Search for the cell housing the specified text and yield its (x, y) center coordinate. 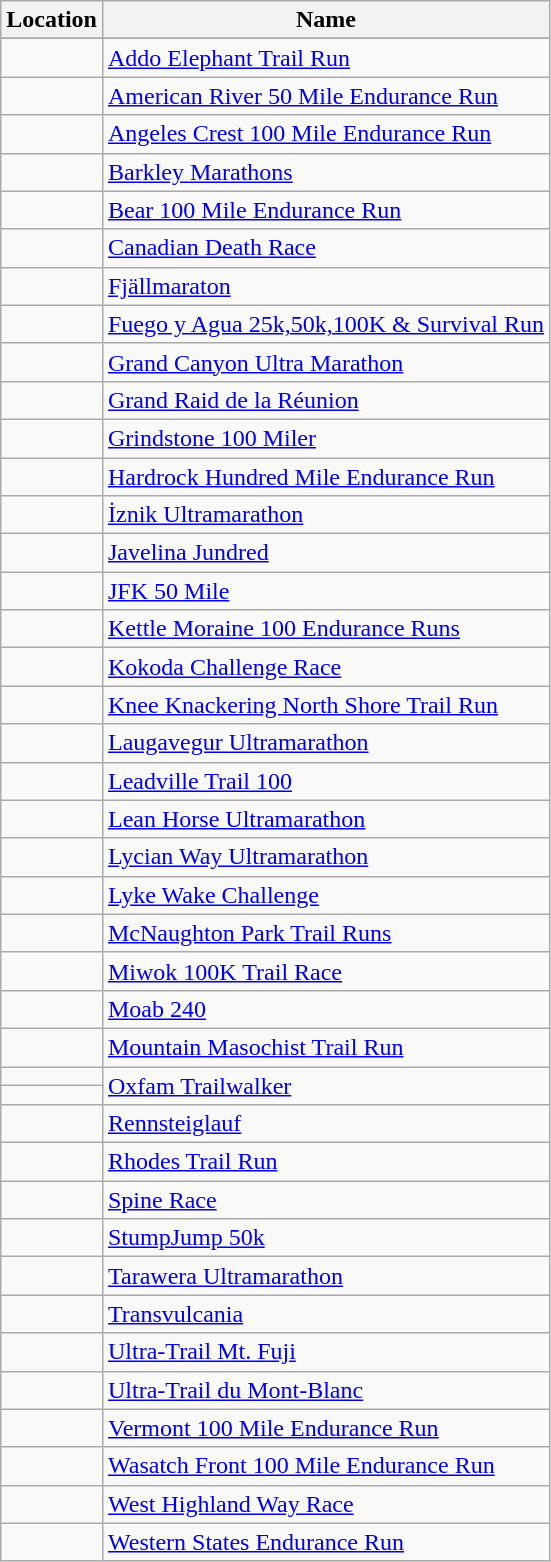
Location (52, 20)
Fjällmaraton (326, 286)
Bear 100 Mile Endurance Run (326, 210)
Laugavegur Ultramarathon (326, 743)
Lyke Wake Challenge (326, 895)
Canadian Death Race (326, 248)
Knee Knackering North Shore Trail Run (326, 705)
Javelina Jundred (326, 553)
Rhodes Trail Run (326, 1162)
Barkley Marathons (326, 172)
Moab 240 (326, 1009)
Lycian Way Ultramarathon (326, 857)
Fuego y Agua 25k,50k,100K & Survival Run (326, 324)
American River 50 Mile Endurance Run (326, 96)
İznik Ultramarathon (326, 515)
Lean Horse Ultramarathon (326, 819)
Grand Raid de la Réunion (326, 400)
Oxfam Trailwalker (326, 1085)
Grand Canyon Ultra Marathon (326, 362)
Name (326, 20)
Leadville Trail 100 (326, 781)
Tarawera Ultramarathon (326, 1276)
Vermont 100 Mile Endurance Run (326, 1428)
Kettle Moraine 100 Endurance Runs (326, 629)
Hardrock Hundred Mile Endurance Run (326, 477)
Grindstone 100 Miler (326, 438)
Addo Elephant Trail Run (326, 58)
Wasatch Front 100 Mile Endurance Run (326, 1466)
Miwok 100K Trail Race (326, 971)
Western States Endurance Run (326, 1542)
Kokoda Challenge Race (326, 667)
Transvulcania (326, 1314)
Rennsteiglauf (326, 1124)
Ultra-Trail du Mont-Blanc (326, 1390)
Spine Race (326, 1200)
McNaughton Park Trail Runs (326, 933)
JFK 50 Mile (326, 591)
Angeles Crest 100 Mile Endurance Run (326, 134)
StumpJump 50k (326, 1238)
Ultra-Trail Mt. Fuji (326, 1352)
West Highland Way Race (326, 1504)
Mountain Masochist Trail Run (326, 1047)
